Return the [x, y] coordinate for the center point of the cell that contains the specified text.  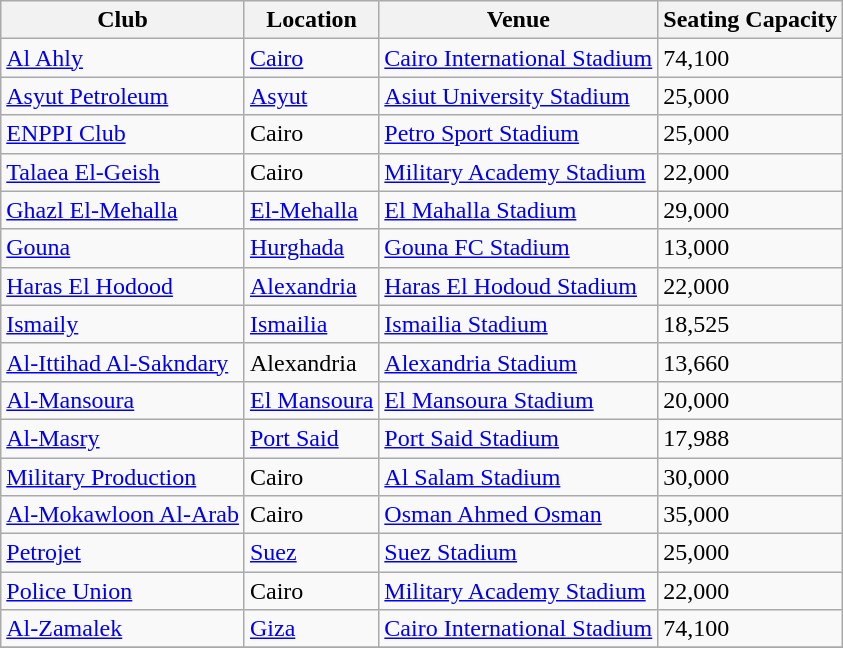
Club [123, 20]
Talaea El-Geish [123, 172]
Venue [518, 20]
Seating Capacity [750, 20]
30,000 [750, 477]
El Mansoura Stadium [518, 400]
Al-Masry [123, 438]
Hurghada [311, 248]
Haras El Hodood [123, 286]
Osman Ahmed Osman [518, 515]
18,525 [750, 324]
El-Mehalla [311, 210]
29,000 [750, 210]
Asiut University Stadium [518, 96]
Gouna FC Stadium [518, 248]
20,000 [750, 400]
Suez [311, 553]
Al-Mansoura [123, 400]
Asyut [311, 96]
Gouna [123, 248]
El Mahalla Stadium [518, 210]
Ismailia Stadium [518, 324]
Alexandria Stadium [518, 362]
17,988 [750, 438]
Petrojet [123, 553]
35,000 [750, 515]
Military Production [123, 477]
13,660 [750, 362]
Port Said [311, 438]
Al Ahly [123, 58]
Ismailia [311, 324]
Haras El Hodoud Stadium [518, 286]
Al-Zamalek [123, 629]
Al Salam Stadium [518, 477]
Suez Stadium [518, 553]
Port Said Stadium [518, 438]
Ismaily [123, 324]
Location [311, 20]
Petro Sport Stadium [518, 134]
Asyut Petroleum [123, 96]
13,000 [750, 248]
ENPPI Club [123, 134]
Al-Mokawloon Al-Arab [123, 515]
Ghazl El-Mehalla [123, 210]
Al-Ittihad Al-Sakndary [123, 362]
Police Union [123, 591]
El Mansoura [311, 400]
Giza [311, 629]
